Output the [x, y] coordinate of the center of the cell containing the given text.  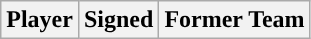
Signed [118, 20]
Player [40, 20]
Former Team [234, 20]
